Pinpoint the cell where the given text exists, returning its [X, Y] midpoint coordinate. 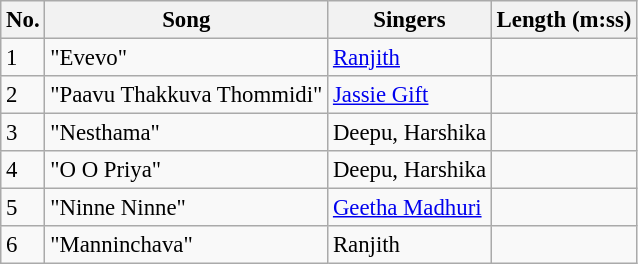
Length (m:ss) [564, 20]
5 [23, 208]
"Ninne Ninne" [186, 208]
Song [186, 20]
"Evevo" [186, 58]
"Manninchava" [186, 245]
Singers [410, 20]
4 [23, 170]
Jassie Gift [410, 95]
2 [23, 95]
"Nesthama" [186, 133]
"Paavu Thakkuva Thommidi" [186, 95]
Geetha Madhuri [410, 208]
"O O Priya" [186, 170]
3 [23, 133]
No. [23, 20]
6 [23, 245]
1 [23, 58]
